Search for the cell housing the specified text and yield its [X, Y] center coordinate. 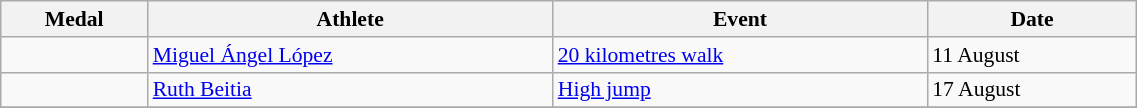
Event [740, 19]
Miguel Ángel López [350, 55]
Date [1032, 19]
High jump [740, 90]
17 August [1032, 90]
Athlete [350, 19]
Medal [74, 19]
Ruth Beitia [350, 90]
20 kilometres walk [740, 55]
11 August [1032, 55]
